Determine the [x, y] coordinate at the center of the cell enclosing the given text.  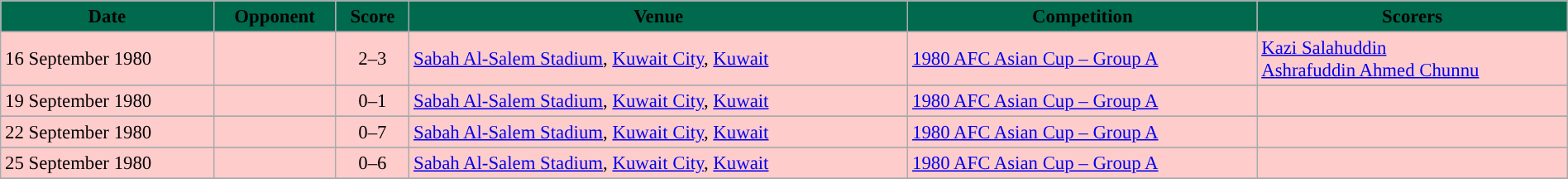
19 September 1980 [108, 101]
16 September 1980 [108, 60]
Venue [658, 17]
Opponent [275, 17]
2–3 [372, 60]
Date [108, 17]
0–7 [372, 133]
Kazi Salahuddin Ashrafuddin Ahmed Chunnu [1413, 60]
0–1 [372, 101]
0–6 [372, 163]
22 September 1980 [108, 133]
Competition [1083, 17]
25 September 1980 [108, 163]
Scorers [1413, 17]
Score [372, 17]
